Output the (X, Y) coordinate of the center of the cell containing the given text.  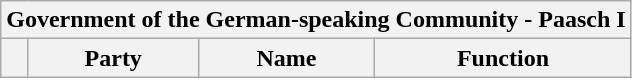
Party (113, 58)
Function (503, 58)
Government of the German-speaking Community - Paasch I (316, 20)
Name (286, 58)
